Return the [x, y] coordinate for the center point of the cell that contains the specified text.  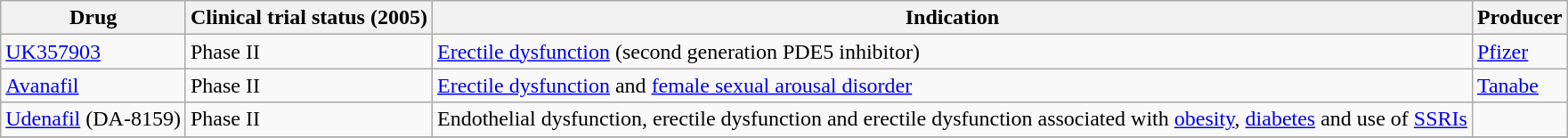
Erectile dysfunction (second generation PDE5 inhibitor) [952, 52]
Erectile dysfunction and female sexual arousal disorder [952, 85]
Producer [1519, 18]
Indication [952, 18]
Pfizer [1519, 52]
Avanafil [93, 85]
Tanabe [1519, 85]
Endothelial dysfunction, erectile dysfunction and erectile dysfunction associated with obesity, diabetes and use of SSRIs [952, 119]
Udenafil (DA-8159) [93, 119]
Drug [93, 18]
Clinical trial status (2005) [308, 18]
UK357903 [93, 52]
